Pinpoint the cell where the given text exists, returning its [x, y] midpoint coordinate. 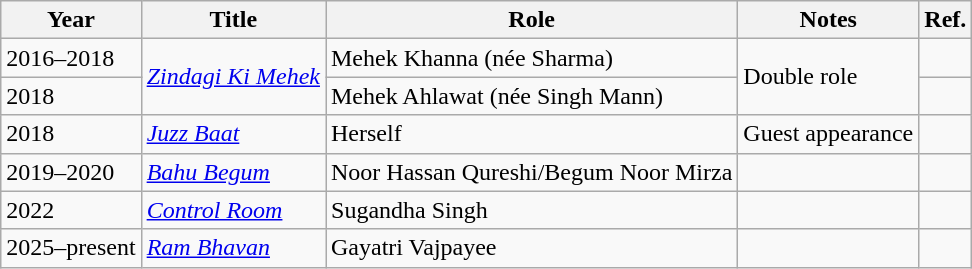
Role [532, 20]
Bahu Begum [233, 172]
Guest appearance [828, 134]
Mehek Ahlawat (née Singh Mann) [532, 96]
Double role [828, 77]
2016–2018 [71, 58]
Noor Hassan Qureshi/Begum Noor Mirza [532, 172]
Juzz Baat [233, 134]
Year [71, 20]
Control Room [233, 210]
Zindagi Ki Mehek [233, 77]
2022 [71, 210]
Title [233, 20]
Mehek Khanna (née Sharma) [532, 58]
Ram Bhavan [233, 248]
Sugandha Singh [532, 210]
Gayatri Vajpayee [532, 248]
Herself [532, 134]
2025–present [71, 248]
Notes [828, 20]
2019–2020 [71, 172]
Ref. [946, 20]
